Detect which cell encompasses the target text, then output its (X, Y) center coordinate. 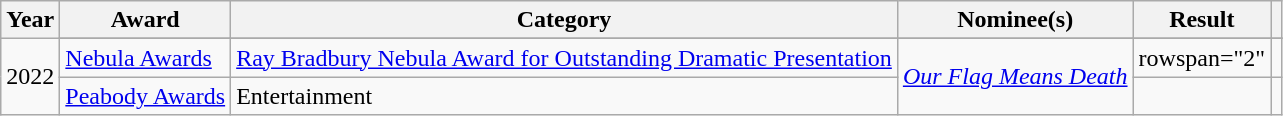
Result (1202, 20)
rowspan="2" (1202, 58)
Nominee(s) (1015, 20)
Peabody Awards (146, 96)
Our Flag Means Death (1015, 77)
Nebula Awards (146, 58)
Year (30, 20)
2022 (30, 77)
Category (564, 20)
Award (146, 20)
Ray Bradbury Nebula Award for Outstanding Dramatic Presentation (564, 58)
Entertainment (564, 96)
